Detect which cell encompasses the target text, then output its (x, y) center coordinate. 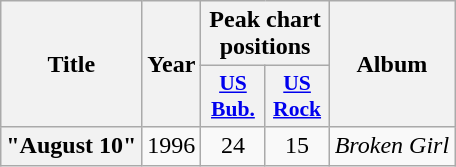
15 (297, 146)
Year (172, 64)
"August 10" (72, 146)
Album (392, 64)
Title (72, 64)
1996 (172, 146)
24 (233, 146)
USRock (297, 96)
Peak chart positions (265, 34)
USBub. (233, 96)
Broken Girl (392, 146)
